Locate the cell with the specified text and output its (x, y) center coordinate. 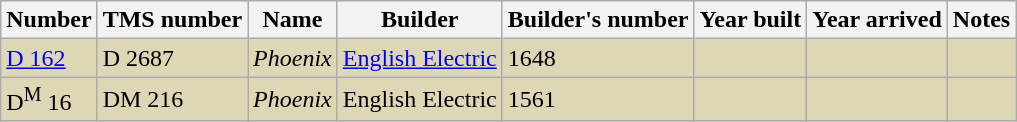
DM 216 (172, 100)
TMS number (172, 20)
Name (293, 20)
Year built (750, 20)
1561 (598, 100)
D 162 (49, 58)
D 2687 (172, 58)
Notes (981, 20)
Builder (420, 20)
Year arrived (878, 20)
Builder's number (598, 20)
DM 16 (49, 100)
1648 (598, 58)
Number (49, 20)
